Output the (x, y) coordinate of the center of the cell containing the given text.  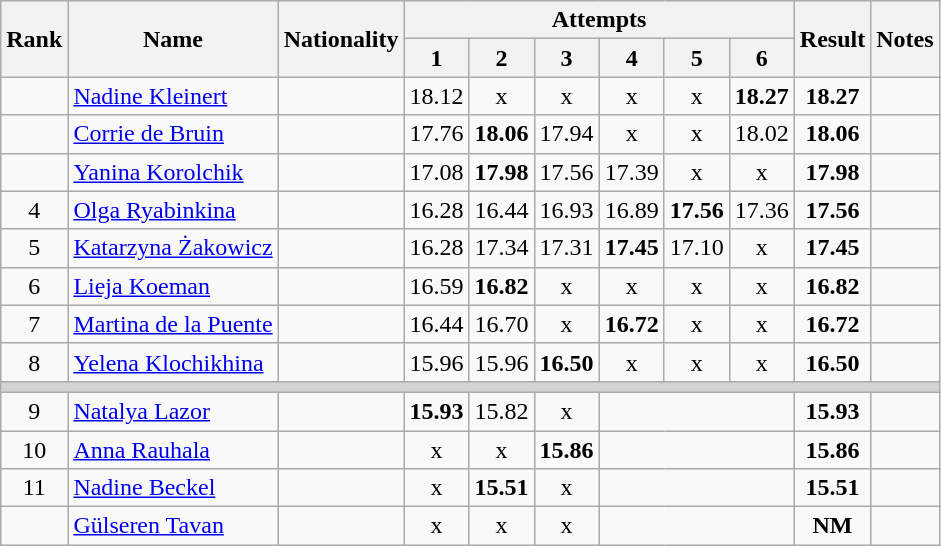
Yelena Klochikhina (173, 362)
Corrie de Bruin (173, 134)
8 (34, 362)
17.39 (632, 172)
18.02 (762, 134)
Nadine Kleinert (173, 96)
Olga Ryabinkina (173, 210)
7 (34, 324)
NM (832, 526)
17.10 (696, 248)
16.93 (566, 210)
16.70 (502, 324)
Yanina Korolchik (173, 172)
17.34 (502, 248)
Anna Rauhala (173, 449)
Notes (905, 39)
17.36 (762, 210)
Nadine Beckel (173, 488)
17.94 (566, 134)
15.82 (502, 411)
11 (34, 488)
2 (502, 58)
16.89 (632, 210)
1 (436, 58)
17.31 (566, 248)
Nationality (341, 39)
Lieja Koeman (173, 286)
9 (34, 411)
16.59 (436, 286)
18.12 (436, 96)
Gülseren Tavan (173, 526)
Attempts (599, 20)
Rank (34, 39)
Name (173, 39)
17.08 (436, 172)
Martina de la Puente (173, 324)
Result (832, 39)
10 (34, 449)
Katarzyna Żakowicz (173, 248)
17.76 (436, 134)
3 (566, 58)
Natalya Lazor (173, 411)
